Find where the given text appears and provide that cell's center as [X, Y] coordinate. 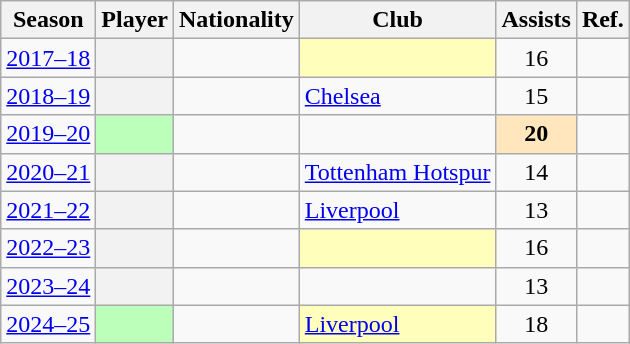
2024–25 [48, 324]
Tottenham Hotspur [398, 172]
Nationality [237, 20]
2021–22 [48, 210]
Ref. [602, 20]
15 [536, 96]
Club [398, 20]
20 [536, 134]
Season [48, 20]
2022–23 [48, 248]
Chelsea [398, 96]
14 [536, 172]
2017–18 [48, 58]
2019–20 [48, 134]
2018–19 [48, 96]
18 [536, 324]
Assists [536, 20]
2023–24 [48, 286]
Player [135, 20]
2020–21 [48, 172]
